For the text-containing cell, return its midpoint in (X, Y) coordinate format. 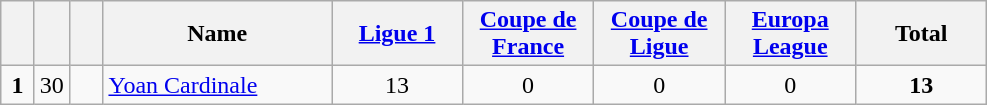
Europa League (790, 34)
Yoan Cardinale (218, 85)
Ligue 1 (398, 34)
1 (18, 85)
Total (922, 34)
Name (218, 34)
Coupe de Ligue (660, 34)
Coupe de France (528, 34)
30 (52, 85)
